For the text-containing cell, return its midpoint in [X, Y] coordinate format. 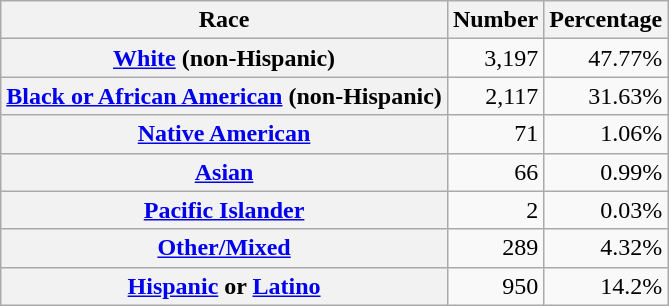
4.32% [606, 248]
2,117 [495, 96]
289 [495, 248]
Asian [224, 172]
0.03% [606, 210]
Other/Mixed [224, 248]
1.06% [606, 134]
White (non-Hispanic) [224, 58]
31.63% [606, 96]
0.99% [606, 172]
Race [224, 20]
Hispanic or Latino [224, 286]
14.2% [606, 286]
71 [495, 134]
Black or African American (non-Hispanic) [224, 96]
950 [495, 286]
47.77% [606, 58]
Percentage [606, 20]
Number [495, 20]
3,197 [495, 58]
66 [495, 172]
Native American [224, 134]
Pacific Islander [224, 210]
2 [495, 210]
